Pinpoint the cell where the given text exists, returning its (x, y) midpoint coordinate. 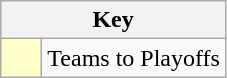
Teams to Playoffs (134, 58)
Key (114, 20)
